Detect which cell encompasses the target text, then output its [X, Y] center coordinate. 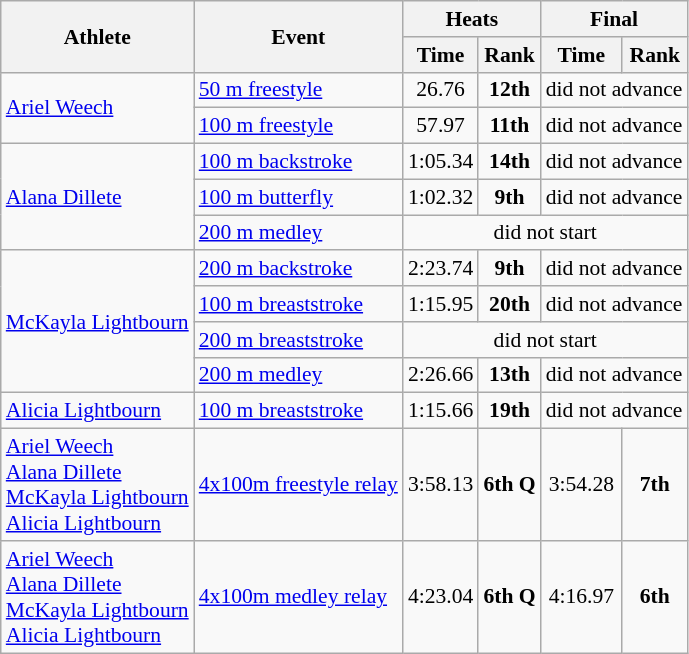
2:26.66 [440, 375]
12th [509, 90]
14th [509, 162]
1:02.32 [440, 197]
57.97 [440, 126]
3:58.13 [440, 485]
26.76 [440, 90]
6th [654, 597]
1:05.34 [440, 162]
7th [654, 485]
1:15.66 [440, 411]
4x100m medley relay [298, 597]
200 m breaststroke [298, 340]
2:23.74 [440, 269]
20th [509, 304]
4:23.04 [440, 597]
Alicia Lightbourn [98, 411]
McKayla Lightbourn [98, 322]
100 m backstroke [298, 162]
100 m butterfly [298, 197]
1:15.95 [440, 304]
4:16.97 [582, 597]
50 m freestyle [298, 90]
100 m freestyle [298, 126]
3:54.28 [582, 485]
19th [509, 411]
Ariel Weech [98, 108]
200 m backstroke [298, 269]
Final [614, 19]
Athlete [98, 36]
13th [509, 375]
Alana Dillete [98, 198]
Event [298, 36]
Heats [472, 19]
4x100m freestyle relay [298, 485]
11th [509, 126]
